Identify which cell holds the provided text, then report its (X, Y) central coordinate. 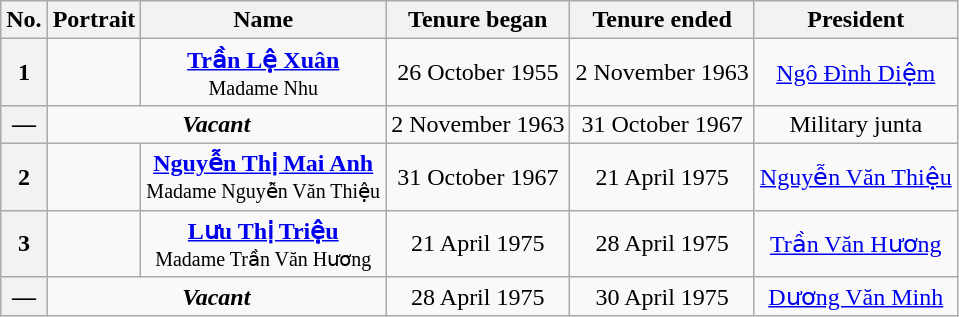
Portrait (94, 20)
1 (24, 72)
Trần Văn Hương (856, 244)
Name (264, 20)
Lưu Thị TriệuMadame Trần Văn Hương (264, 244)
Nguyễn Thị Mai AnhMadame Nguyễn Văn Thiệu (264, 176)
Nguyễn Văn Thiệu (856, 176)
Ngô Đình Diệm (856, 72)
Dương Văn Minh (856, 297)
President (856, 20)
No. (24, 20)
30 April 1975 (662, 297)
Trần Lệ XuânMadame Nhu (264, 72)
26 October 1955 (478, 72)
3 (24, 244)
Tenure ended (662, 20)
2 (24, 176)
Tenure began (478, 20)
Military junta (856, 124)
